For the text-containing cell, return its midpoint in (x, y) coordinate format. 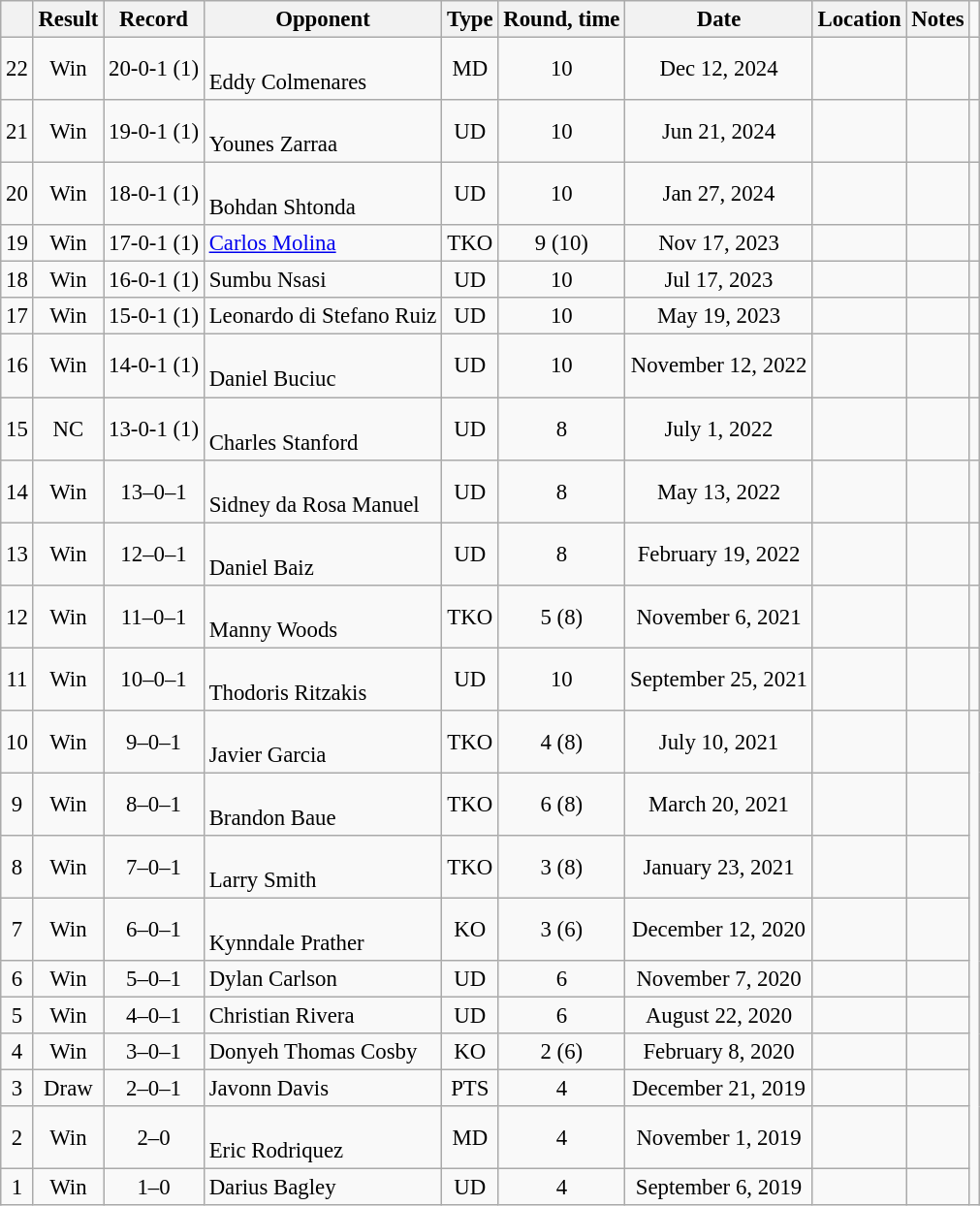
Result (68, 19)
6 (8) (562, 805)
3 (8) (562, 867)
12–0–1 (154, 555)
PTS (470, 1089)
Carlos Molina (322, 243)
2–0–1 (154, 1089)
19-0-1 (1) (154, 132)
Location (859, 19)
Bohdan Shtonda (322, 194)
8–0–1 (154, 805)
November 1, 2019 (719, 1138)
Daniel Baiz (322, 555)
5 (17, 1016)
Christian Rivera (322, 1016)
17 (17, 317)
15 (17, 428)
Round, time (562, 19)
10–0–1 (154, 679)
November 7, 2020 (719, 979)
20-0-1 (1) (154, 70)
14 (17, 491)
1 (17, 1188)
2 (6) (562, 1052)
Jan 27, 2024 (719, 194)
Date (719, 19)
Kynndale Prather (322, 929)
3 (6) (562, 929)
Manny Woods (322, 617)
Eric Rodriquez (322, 1138)
11 (17, 679)
Javier Garcia (322, 743)
4–0–1 (154, 1016)
Dec 12, 2024 (719, 70)
Nov 17, 2023 (719, 243)
2–0 (154, 1138)
Donyeh Thomas Cosby (322, 1052)
7 (17, 929)
Javonn Davis (322, 1089)
Leonardo di Stefano Ruiz (322, 317)
Type (470, 19)
5–0–1 (154, 979)
NC (68, 428)
7–0–1 (154, 867)
9 (17, 805)
13–0–1 (154, 491)
November 6, 2021 (719, 617)
March 20, 2021 (719, 805)
6–0–1 (154, 929)
3 (17, 1089)
16-0-1 (1) (154, 280)
Draw (68, 1089)
July 10, 2021 (719, 743)
15-0-1 (1) (154, 317)
August 22, 2020 (719, 1016)
Jul 17, 2023 (719, 280)
Younes Zarraa (322, 132)
13 (17, 555)
16 (17, 366)
12 (17, 617)
18-0-1 (1) (154, 194)
Jun 21, 2024 (719, 132)
2 (17, 1138)
Sumbu Nsasi (322, 280)
December 12, 2020 (719, 929)
Daniel Buciuc (322, 366)
19 (17, 243)
17-0-1 (1) (154, 243)
18 (17, 280)
13-0-1 (1) (154, 428)
22 (17, 70)
September 25, 2021 (719, 679)
January 23, 2021 (719, 867)
5 (8) (562, 617)
Record (154, 19)
July 1, 2022 (719, 428)
14-0-1 (1) (154, 366)
December 21, 2019 (719, 1089)
1–0 (154, 1188)
May 13, 2022 (719, 491)
Opponent (322, 19)
Notes (938, 19)
Eddy Colmenares (322, 70)
February 19, 2022 (719, 555)
November 12, 2022 (719, 366)
Dylan Carlson (322, 979)
3–0–1 (154, 1052)
4 (8) (562, 743)
May 19, 2023 (719, 317)
September 6, 2019 (719, 1188)
Charles Stanford (322, 428)
11–0–1 (154, 617)
9–0–1 (154, 743)
Darius Bagley (322, 1188)
February 8, 2020 (719, 1052)
Larry Smith (322, 867)
Brandon Baue (322, 805)
20 (17, 194)
21 (17, 132)
Thodoris Ritzakis (322, 679)
Sidney da Rosa Manuel (322, 491)
9 (10) (562, 243)
